Search for the cell housing the specified text and yield its [X, Y] center coordinate. 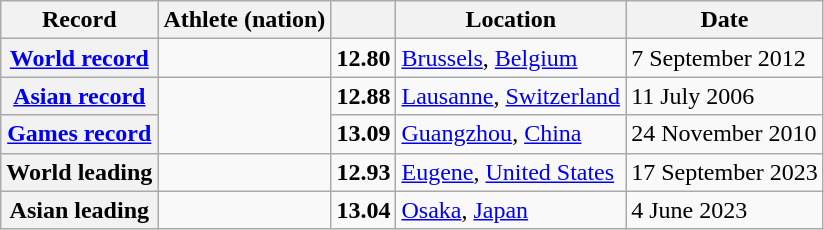
Brussels, Belgium [511, 58]
Record [80, 20]
World record [80, 58]
Asian leading [80, 210]
24 November 2010 [725, 134]
World leading [80, 172]
12.93 [364, 172]
Asian record [80, 96]
13.04 [364, 210]
Lausanne, Switzerland [511, 96]
Location [511, 20]
12.80 [364, 58]
17 September 2023 [725, 172]
Osaka, Japan [511, 210]
Games record [80, 134]
7 September 2012 [725, 58]
Guangzhou, China [511, 134]
11 July 2006 [725, 96]
Eugene, United States [511, 172]
13.09 [364, 134]
Athlete (nation) [244, 20]
4 June 2023 [725, 210]
Date [725, 20]
12.88 [364, 96]
